Locate the cell with the specified text and output its (x, y) center coordinate. 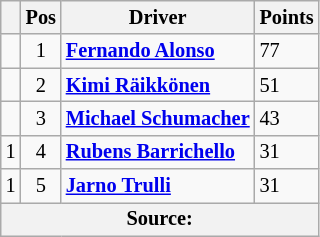
3 (41, 118)
Fernando Alonso (158, 51)
4 (41, 152)
Points (287, 17)
51 (287, 85)
Pos (41, 17)
2 (41, 85)
Rubens Barrichello (158, 152)
Kimi Räikkönen (158, 85)
5 (41, 186)
43 (287, 118)
Driver (158, 17)
Jarno Trulli (158, 186)
77 (287, 51)
Michael Schumacher (158, 118)
Source: (160, 219)
